Scan for the cell matching the given text and deliver its (x, y) coordinate at center. 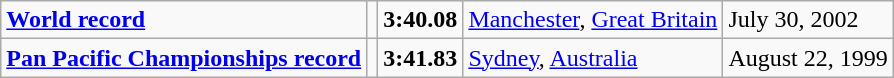
Manchester, Great Britain (593, 20)
Sydney, Australia (593, 58)
World record (184, 20)
Pan Pacific Championships record (184, 58)
August 22, 1999 (808, 58)
3:40.08 (420, 20)
July 30, 2002 (808, 20)
3:41.83 (420, 58)
